Pinpoint the cell where the given text exists, returning its (x, y) midpoint coordinate. 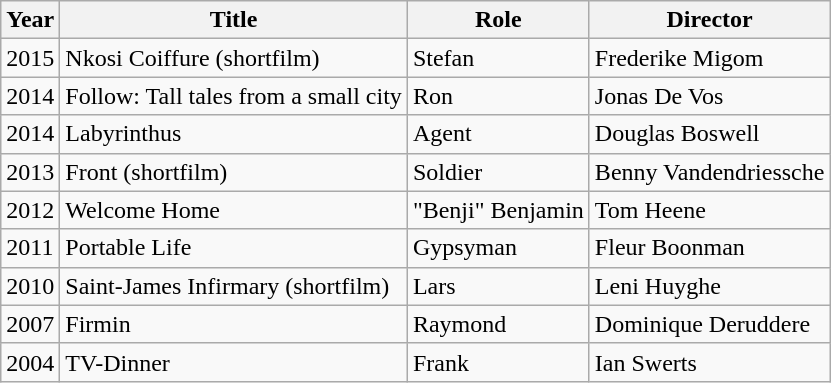
Fleur Boonman (710, 248)
Welcome Home (234, 210)
2004 (30, 362)
Leni Huyghe (710, 286)
Agent (498, 134)
Raymond (498, 324)
TV-Dinner (234, 362)
Soldier (498, 172)
Nkosi Coiffure (shortfilm) (234, 58)
Portable Life (234, 248)
"Benji" Benjamin (498, 210)
2007 (30, 324)
2015 (30, 58)
Labyrinthus (234, 134)
Follow: Tall tales from a small city (234, 96)
Benny Vandendriessche (710, 172)
Ian Swerts (710, 362)
2012 (30, 210)
Frederike Migom (710, 58)
Ron (498, 96)
Gypsyman (498, 248)
Front (shortfilm) (234, 172)
Stefan (498, 58)
2011 (30, 248)
Director (710, 20)
2010 (30, 286)
Tom Heene (710, 210)
Firmin (234, 324)
Frank (498, 362)
2013 (30, 172)
Douglas Boswell (710, 134)
Lars (498, 286)
Title (234, 20)
Year (30, 20)
Saint-James Infirmary (shortfilm) (234, 286)
Dominique Deruddere (710, 324)
Role (498, 20)
Jonas De Vos (710, 96)
